Find where the given text appears and provide that cell's center as [X, Y] coordinate. 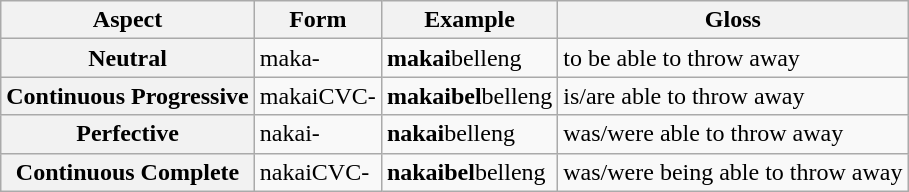
Example [469, 20]
was/were able to throw away [733, 134]
nakaibelbelleng [469, 172]
is/are able to throw away [733, 96]
to be able to throw away [733, 58]
Gloss [733, 20]
Neutral [128, 58]
Continuous Progressive [128, 96]
Form [318, 20]
was/were being able to throw away [733, 172]
Perfective [128, 134]
makaibelbelleng [469, 96]
nakaiCVC- [318, 172]
nakai- [318, 134]
Continuous Complete [128, 172]
Aspect [128, 20]
makaiCVC- [318, 96]
makaibelleng [469, 58]
maka- [318, 58]
nakaibelleng [469, 134]
